Search for the cell housing the specified text and yield its (X, Y) center coordinate. 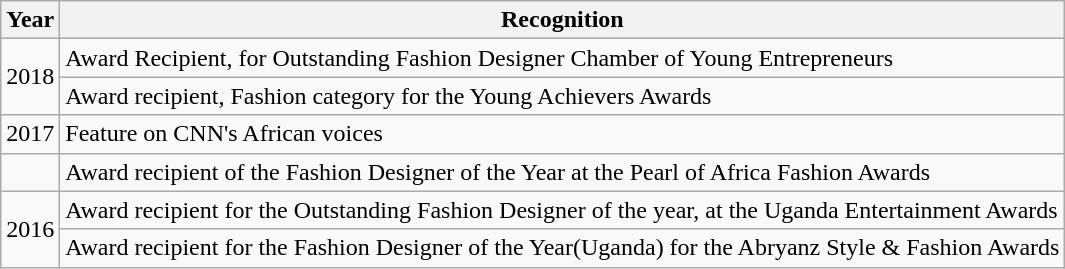
2016 (30, 229)
Recognition (562, 20)
Award recipient for the Fashion Designer of the Year(Uganda) for the Abryanz Style & Fashion Awards (562, 248)
2017 (30, 134)
Award recipient for the Outstanding Fashion Designer of the year, at the Uganda Entertainment Awards (562, 210)
2018 (30, 77)
Award recipient of the Fashion Designer of the Year at the Pearl of Africa Fashion Awards (562, 172)
Feature on CNN's African voices (562, 134)
Year (30, 20)
Award recipient, Fashion category for the Young Achievers Awards (562, 96)
Award Recipient, for Outstanding Fashion Designer Chamber of Young Entrepreneurs (562, 58)
